Locate the cell with the specified text and output its (x, y) center coordinate. 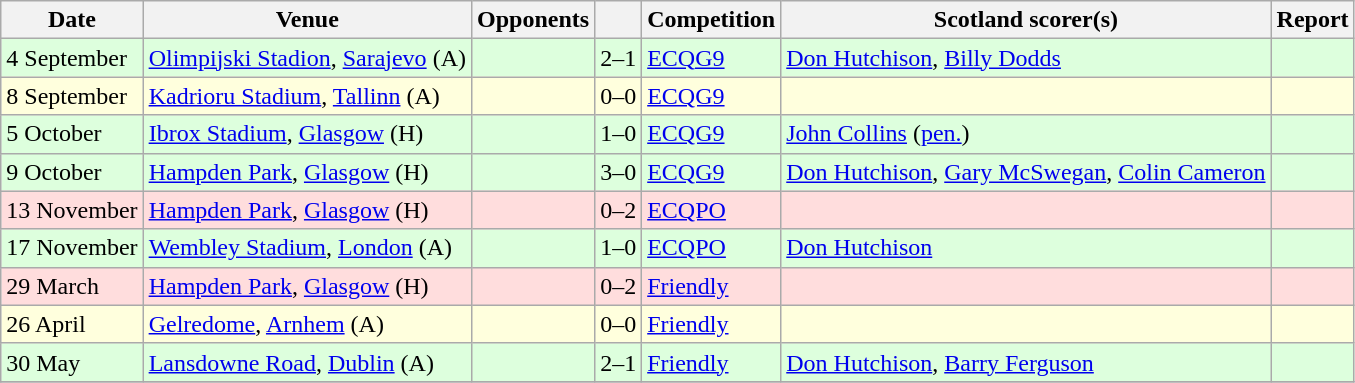
13 November (72, 210)
Kadrioru Stadium, Tallinn (A) (307, 96)
Competition (712, 20)
Date (72, 20)
Don Hutchison, Barry Ferguson (1026, 362)
Lansdowne Road, Dublin (A) (307, 362)
Wembley Stadium, London (A) (307, 248)
Venue (307, 20)
Gelredome, Arnhem (A) (307, 324)
17 November (72, 248)
Report (1312, 20)
Ibrox Stadium, Glasgow (H) (307, 134)
30 May (72, 362)
3–0 (618, 172)
9 October (72, 172)
John Collins (pen.) (1026, 134)
5 October (72, 134)
29 March (72, 286)
Don Hutchison, Billy Dodds (1026, 58)
26 April (72, 324)
8 September (72, 96)
Scotland scorer(s) (1026, 20)
Olimpijski Stadion, Sarajevo (A) (307, 58)
4 September (72, 58)
Don Hutchison (1026, 248)
Don Hutchison, Gary McSwegan, Colin Cameron (1026, 172)
Opponents (532, 20)
